Capture the cell that displays the provided text and extract its [X, Y] central coordinate. 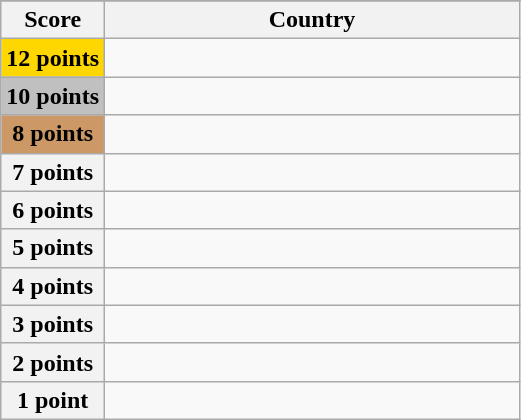
12 points [53, 58]
4 points [53, 286]
2 points [53, 362]
10 points [53, 96]
8 points [53, 134]
7 points [53, 172]
1 point [53, 400]
Country [312, 20]
3 points [53, 324]
Score [53, 20]
6 points [53, 210]
5 points [53, 248]
